Return (x, y) of the center of cell containing provided text 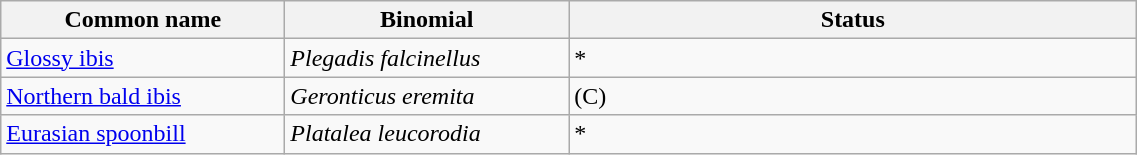
(C) (853, 96)
Eurasian spoonbill (143, 134)
Binomial (427, 20)
Status (853, 20)
Glossy ibis (143, 58)
Geronticus eremita (427, 96)
Northern bald ibis (143, 96)
Plegadis falcinellus (427, 58)
Common name (143, 20)
Platalea leucorodia (427, 134)
